Determine the [x, y] coordinate at the center of the cell enclosing the given text.  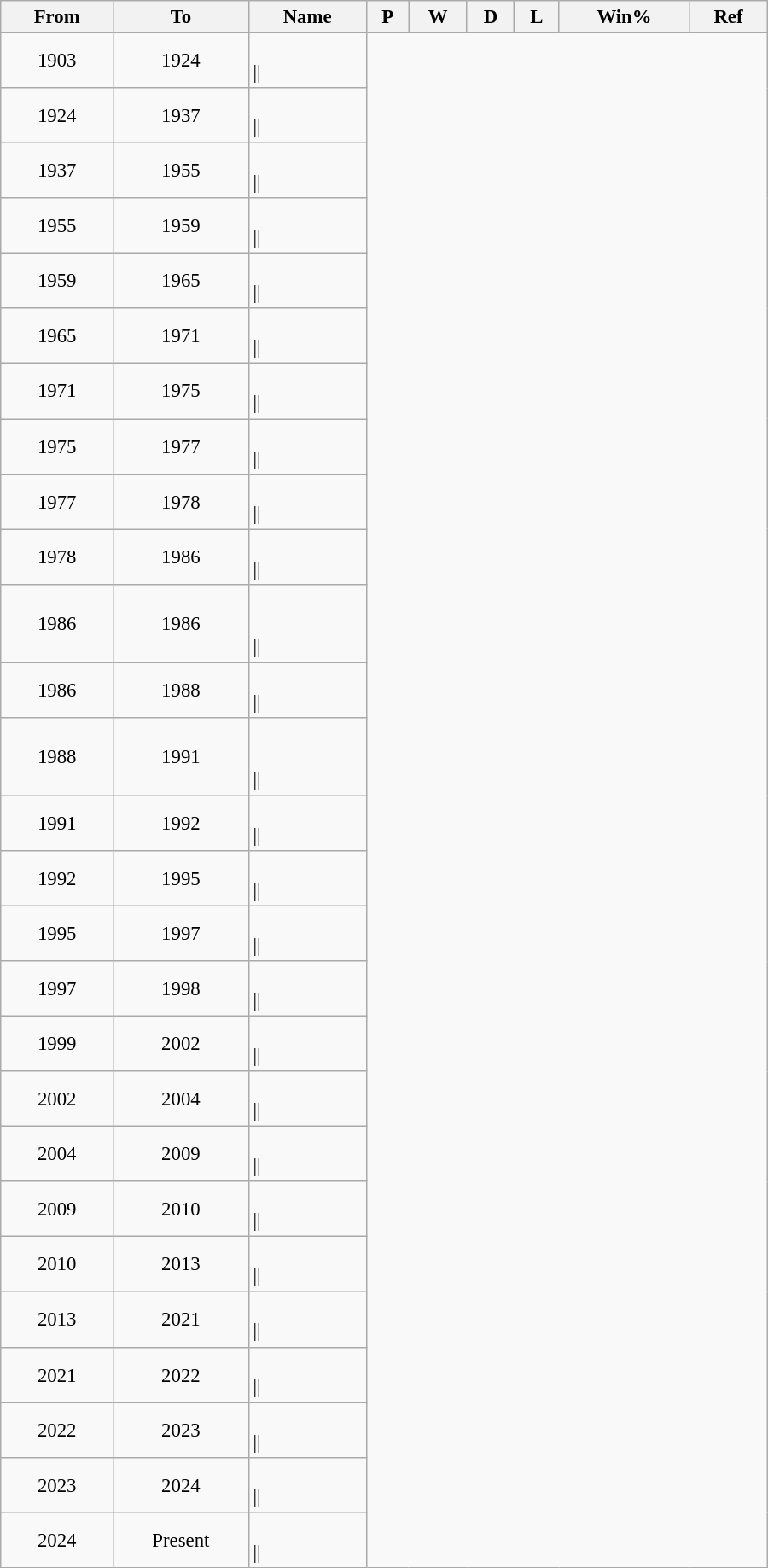
Present [181, 1540]
1903 [57, 61]
W [438, 17]
Win% [625, 17]
D [490, 17]
From [57, 17]
L [536, 17]
1998 [181, 988]
1999 [57, 1045]
P [387, 17]
To [181, 17]
Name [307, 17]
Ref [729, 17]
